Scan for the cell matching the given text and deliver its [X, Y] coordinate at center. 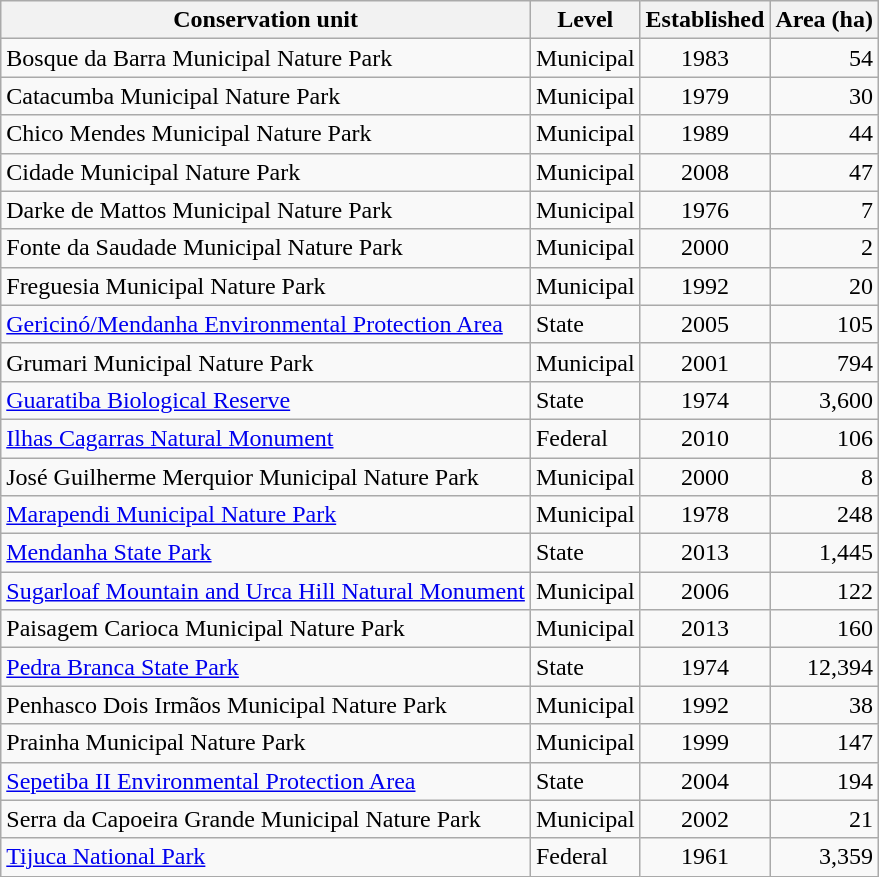
Pedra Branca State Park [266, 667]
Area (ha) [824, 20]
106 [824, 438]
1999 [705, 743]
Established [705, 20]
Catacumba Municipal Nature Park [266, 96]
2004 [705, 781]
47 [824, 172]
Mendanha State Park [266, 553]
2005 [705, 324]
2001 [705, 362]
3,359 [824, 857]
Gericinó/Mendanha Environmental Protection Area [266, 324]
12,394 [824, 667]
3,600 [824, 400]
José Guilherme Merquior Municipal Nature Park [266, 477]
Tijuca National Park [266, 857]
248 [824, 515]
20 [824, 286]
2008 [705, 172]
2006 [705, 591]
44 [824, 134]
Sepetiba II Environmental Protection Area [266, 781]
122 [824, 591]
1979 [705, 96]
1989 [705, 134]
1961 [705, 857]
Guaratiba Biological Reserve [266, 400]
Prainha Municipal Nature Park [266, 743]
Cidade Municipal Nature Park [266, 172]
Serra da Capoeira Grande Municipal Nature Park [266, 819]
1983 [705, 58]
Fonte da Saudade Municipal Nature Park [266, 248]
1976 [705, 210]
1978 [705, 515]
2 [824, 248]
21 [824, 819]
2002 [705, 819]
Bosque da Barra Municipal Nature Park [266, 58]
Ilhas Cagarras Natural Monument [266, 438]
Conservation unit [266, 20]
54 [824, 58]
147 [824, 743]
160 [824, 629]
30 [824, 96]
Sugarloaf Mountain and Urca Hill Natural Monument [266, 591]
8 [824, 477]
Darke de Mattos Municipal Nature Park [266, 210]
194 [824, 781]
2010 [705, 438]
794 [824, 362]
7 [824, 210]
Grumari Municipal Nature Park [266, 362]
Chico Mendes Municipal Nature Park [266, 134]
1,445 [824, 553]
105 [824, 324]
38 [824, 705]
Level [585, 20]
Penhasco Dois Irmãos Municipal Nature Park [266, 705]
Marapendi Municipal Nature Park [266, 515]
Paisagem Carioca Municipal Nature Park [266, 629]
Freguesia Municipal Nature Park [266, 286]
